Return (X, Y) of the center of cell containing provided text 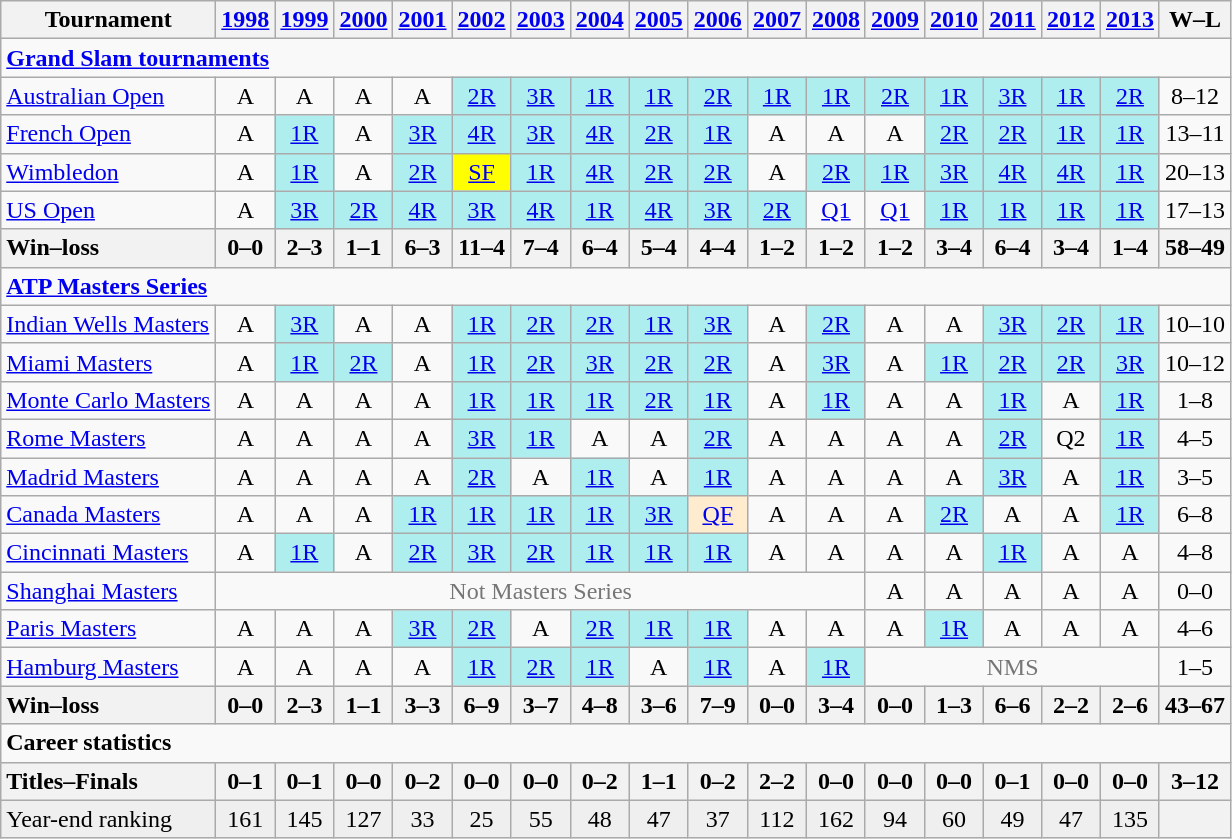
4–4 (718, 248)
Monte Carlo Masters (108, 400)
1998 (246, 20)
Rome Masters (108, 438)
55 (540, 819)
Paris Masters (108, 629)
49 (1013, 819)
Year-end ranking (108, 819)
2003 (540, 20)
127 (364, 819)
33 (422, 819)
Hamburg Masters (108, 667)
2008 (836, 20)
Canada Masters (108, 515)
7–4 (540, 248)
1999 (304, 20)
2000 (364, 20)
5–4 (658, 248)
Shanghai Masters (108, 591)
94 (894, 819)
6–8 (1194, 515)
3–12 (1194, 781)
Cincinnati Masters (108, 553)
3–3 (422, 705)
25 (482, 819)
10–12 (1194, 362)
58–49 (1194, 248)
6–9 (482, 705)
3–5 (1194, 477)
1–5 (1194, 667)
2011 (1013, 20)
37 (718, 819)
Q2 (1070, 438)
4–5 (1194, 438)
2004 (600, 20)
43–67 (1194, 705)
Tournament (108, 20)
2012 (1070, 20)
French Open (108, 134)
SF (482, 172)
Australian Open (108, 96)
8–12 (1194, 96)
11–4 (482, 248)
Miami Masters (108, 362)
2002 (482, 20)
135 (1130, 819)
3–7 (540, 705)
QF (718, 515)
7–9 (718, 705)
2–6 (1130, 705)
Wimbledon (108, 172)
3–6 (658, 705)
6–6 (1013, 705)
2006 (718, 20)
W–L (1194, 20)
Titles–Finals (108, 781)
2005 (658, 20)
NMS (1012, 667)
2009 (894, 20)
48 (600, 819)
Indian Wells Masters (108, 324)
17–13 (1194, 210)
ATP Masters Series (616, 286)
145 (304, 819)
2010 (954, 20)
162 (836, 819)
US Open (108, 210)
Madrid Masters (108, 477)
2001 (422, 20)
Not Masters Series (541, 591)
20–13 (1194, 172)
Grand Slam tournaments (616, 58)
2013 (1130, 20)
1–3 (954, 705)
1–8 (1194, 400)
60 (954, 819)
13–11 (1194, 134)
6–3 (422, 248)
112 (776, 819)
1–4 (1130, 248)
Career statistics (616, 743)
161 (246, 819)
4–6 (1194, 629)
10–10 (1194, 324)
2007 (776, 20)
